Return the (X, Y) coordinate for the center point of the cell that contains the specified text.  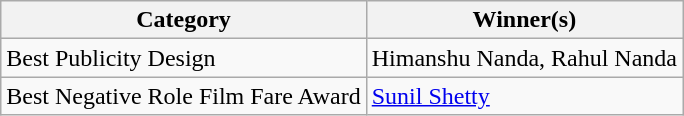
Sunil Shetty (524, 96)
Best Negative Role Film Fare Award (184, 96)
Winner(s) (524, 20)
Best Publicity Design (184, 58)
Category (184, 20)
Himanshu Nanda, Rahul Nanda (524, 58)
